Extract the (X, Y) coordinate from the center of the cell holding the provided text.  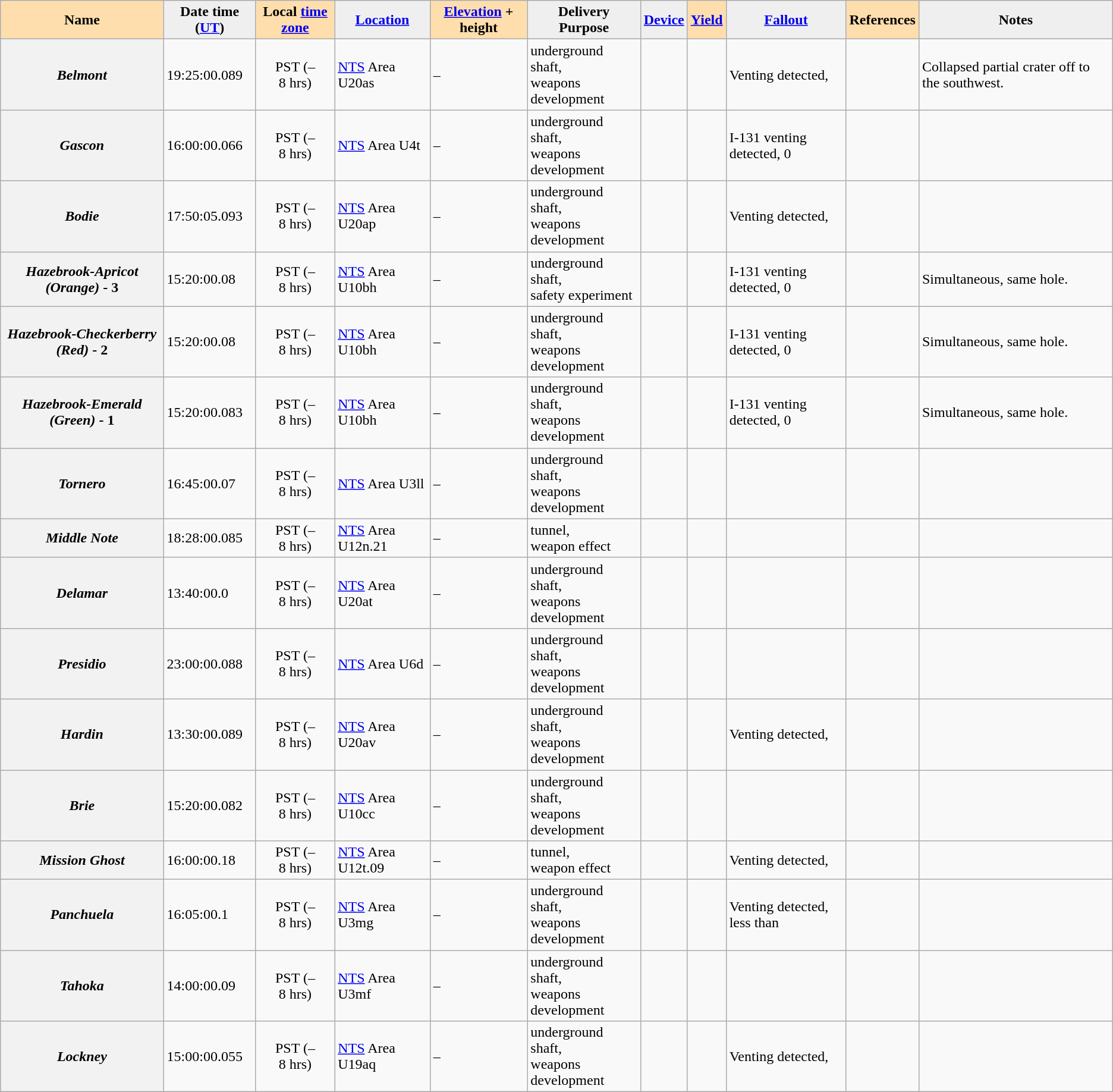
NTS Area U6d (382, 664)
19:25:00.089 (209, 75)
Presidio (82, 664)
Venting detected, less than (786, 915)
NTS Area U19aq (382, 1056)
Hazebrook-Emerald (Green) - 1 (82, 413)
15:00:00.055 (209, 1056)
Bodie (82, 216)
Middle Note (82, 538)
NTS Area U4t (382, 145)
Panchuela (82, 915)
13:40:00.0 (209, 592)
Notes (1015, 20)
Hazebrook-Apricot (Orange) - 3 (82, 279)
Delamar (82, 592)
16:00:00.066 (209, 145)
Hazebrook-Checkerberry (Red) - 2 (82, 341)
underground shaft,safety experiment (584, 279)
References (882, 20)
Tahoka (82, 986)
Tornero (82, 483)
NTS Area U20ap (382, 216)
Lockney (82, 1056)
NTS Area U20av (382, 734)
Hardin (82, 734)
15:20:00.083 (209, 413)
Yield (706, 20)
Elevation + height (479, 20)
NTS Area U3mg (382, 915)
17:50:05.093 (209, 216)
NTS Area U12n.21 (382, 538)
16:00:00.18 (209, 860)
Delivery Purpose (584, 20)
Gascon (82, 145)
18:28:00.085 (209, 538)
NTS Area U20as (382, 75)
Collapsed partial crater off to the southwest. (1015, 75)
13:30:00.089 (209, 734)
NTS Area U20at (382, 592)
15:20:00.082 (209, 805)
NTS Area U10cc (382, 805)
NTS Area U3mf (382, 986)
16:45:00.07 (209, 483)
NTS Area U12t.09 (382, 860)
Date time (UT) (209, 20)
Device (664, 20)
NTS Area U3ll (382, 483)
16:05:00.1 (209, 915)
14:00:00.09 (209, 986)
Location (382, 20)
Local time zone (295, 20)
Fallout (786, 20)
Name (82, 20)
23:00:00.088 (209, 664)
Belmont (82, 75)
Mission Ghost (82, 860)
Brie (82, 805)
